Pinpoint the cell where the given text exists, returning its [X, Y] midpoint coordinate. 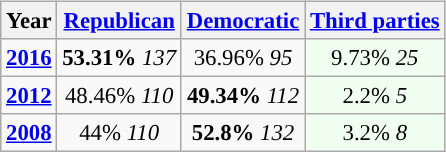
53.31% 137 [119, 58]
44% 110 [119, 133]
2008 [29, 133]
2.2% 5 [375, 96]
Third parties [375, 21]
2016 [29, 58]
9.73% 25 [375, 58]
3.2% 8 [375, 133]
49.34% 112 [242, 96]
Year [29, 21]
52.8% 132 [242, 133]
2012 [29, 96]
36.96% 95 [242, 58]
Democratic [242, 21]
48.46% 110 [119, 96]
Republican [119, 21]
